Detect which cell encompasses the target text, then output its [X, Y] center coordinate. 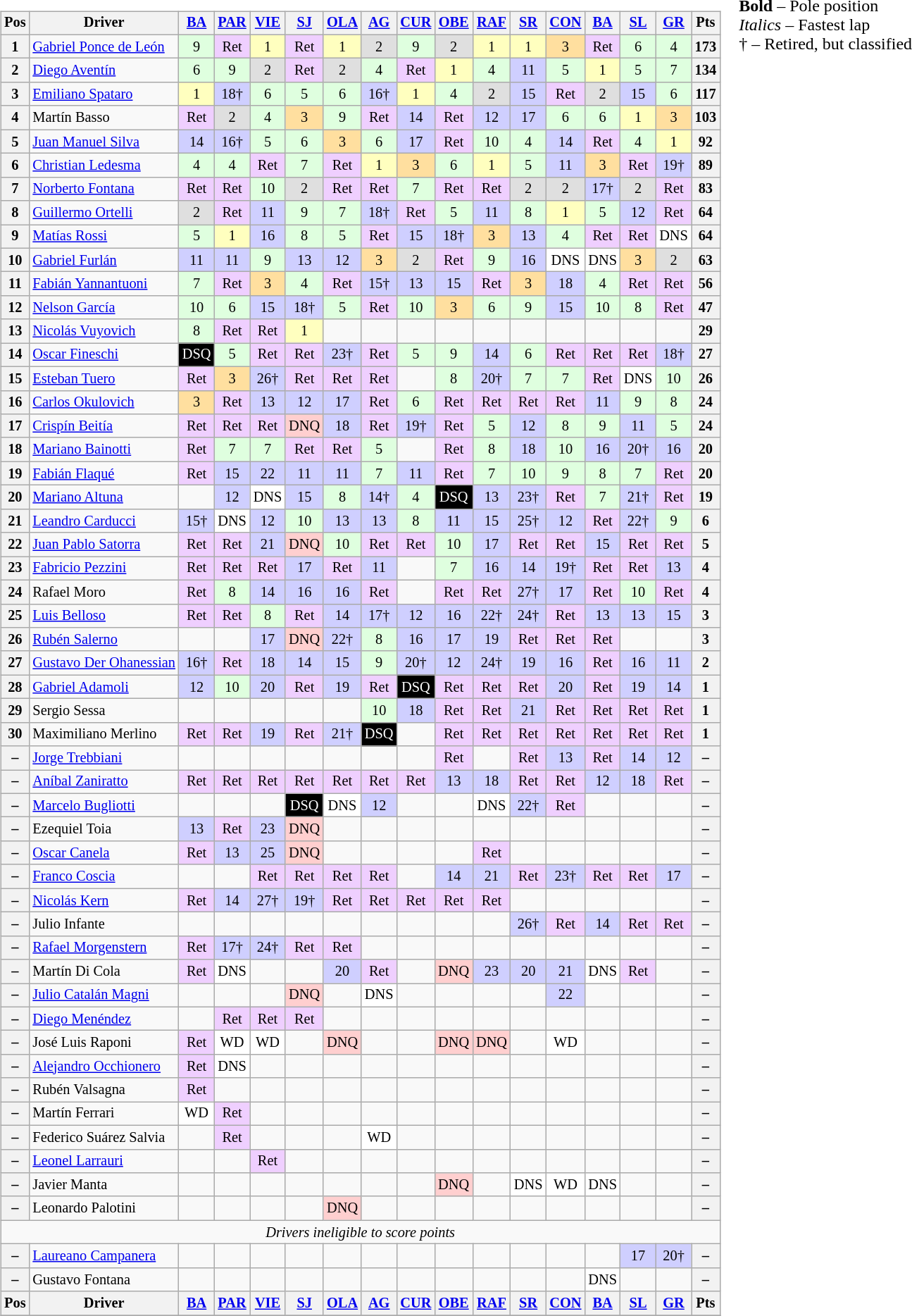
Jorge Trebbiani [104, 758]
Martín Ferrari [104, 1114]
Nicolás Kern [104, 900]
Javier Manta [104, 1185]
Ezequiel Toia [104, 829]
Gustavo Der Ohanessian [104, 663]
José Luis Raponi [104, 1043]
Rafael Moro [104, 592]
Carlos Okulovich [104, 402]
Mariano Bainotti [104, 449]
Guillermo Ortelli [104, 213]
Julio Infante [104, 924]
Leandro Carducci [104, 521]
Marcelo Bugliotti [104, 805]
Sergio Sessa [104, 711]
Oscar Canela [104, 853]
Gabriel Furlán [104, 260]
Fabián Flaqué [104, 473]
Rubén Salerno [104, 640]
Rubén Valsagna [104, 1090]
Christian Ledesma [104, 166]
Juan Pablo Satorra [104, 545]
Juan Manuel Silva [104, 142]
89 [706, 166]
Federico Suárez Salvia [104, 1137]
25† [528, 521]
Laureano Campanera [104, 1256]
Drivers ineligible to score points [361, 1232]
134 [706, 70]
Mariano Altuna [104, 497]
56 [706, 284]
Fabricio Pezzini [104, 569]
173 [706, 46]
14† [379, 497]
Leonel Larrauri [104, 1161]
Aníbal Zaniratto [104, 782]
103 [706, 118]
Oscar Fineschi [104, 355]
Matías Rossi [104, 237]
Norberto Fontana [104, 189]
Fabián Yannantuoni [104, 284]
Gabriel Ponce de León [104, 46]
92 [706, 142]
Gustavo Fontana [104, 1279]
Nicolás Vuyovich [104, 331]
47 [706, 308]
Luis Belloso [104, 616]
Diego Menéndez [104, 1019]
Martín Di Cola [104, 972]
Emiliano Spataro [104, 94]
Nelson García [104, 308]
Julio Catalán Magni [104, 995]
Rafael Morgenstern [104, 948]
Gabriel Adamoli [104, 687]
Martín Basso [104, 118]
30 [15, 734]
28 [15, 687]
Maximiliano Merlino [104, 734]
117 [706, 94]
Diego Aventín [104, 70]
Leonardo Palotini [104, 1208]
Alejandro Occhionero [104, 1067]
Esteban Tuero [104, 378]
Franco Coscia [104, 876]
Crispín Beitía [104, 426]
63 [706, 260]
83 [706, 189]
